Extract the (X, Y) coordinate from the center of the cell holding the provided text.  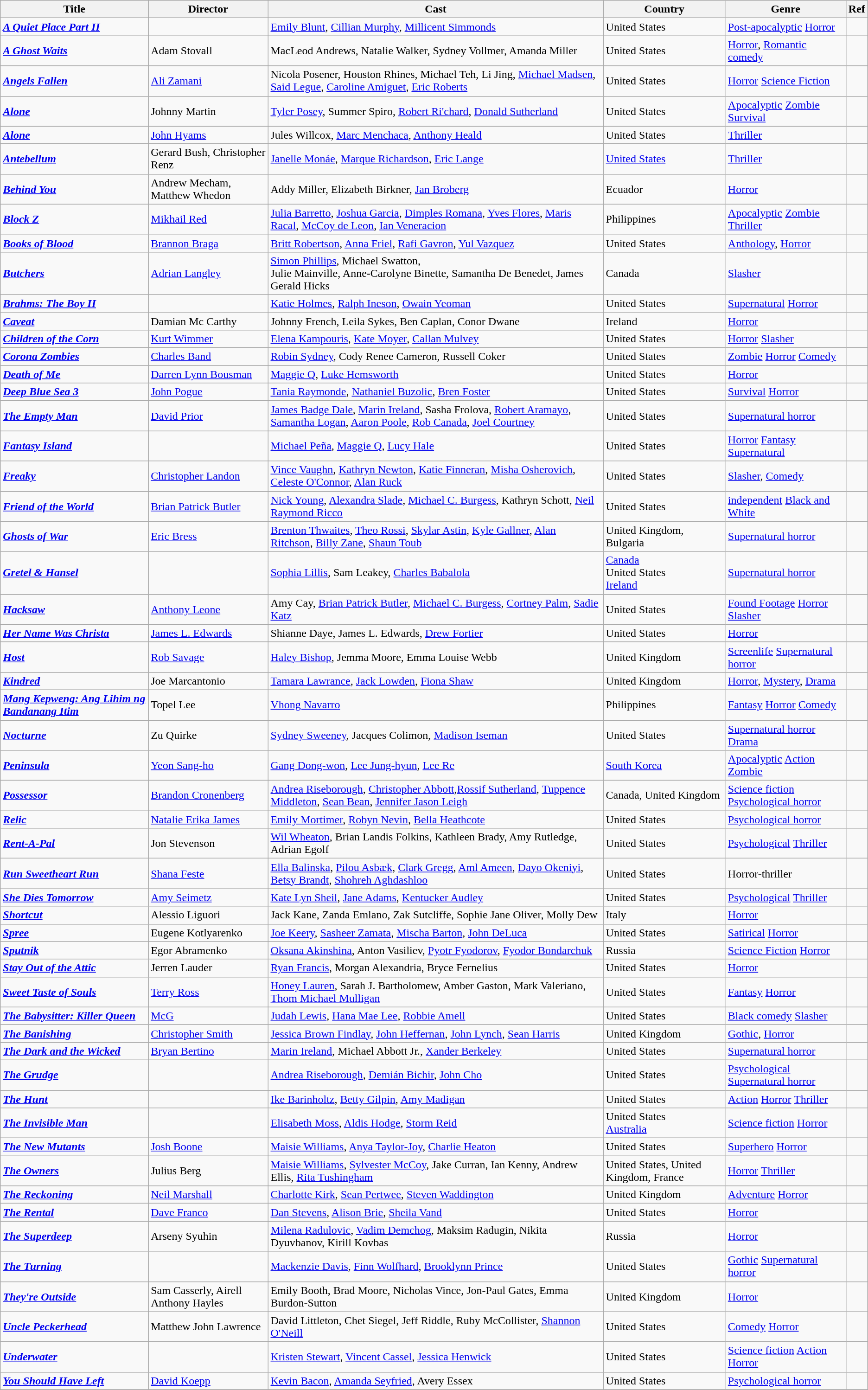
Ella Balinska, Pilou Asbæk, Clark Gregg, Aml Ameen, Dayo Okeniyi, Betsy Brandt, Shohreh Aghdashloo (436, 874)
Science fiction Action Horror (785, 1357)
The Grudge (74, 1075)
Horror, Romantic comedy (785, 51)
Butchers (74, 273)
Ireland (664, 321)
Corona Zombies (74, 357)
The Hunt (74, 1099)
Dan Stevens, Alison Brie, Sheila Vand (436, 1212)
Natalie Erika James (208, 820)
Matthew John Lawrence (208, 1326)
The Reckoning (74, 1195)
Johnny French, Leila Sykes, Ben Caplan, Conor Dwane (436, 321)
Kindred (74, 681)
Survival Horror (785, 392)
Science Fiction Horror (785, 950)
Apocalyptic Zombie Thriller (785, 219)
Christopher Smith (208, 1033)
Charlotte Kirk, Sean Pertwee, Steven Waddington (436, 1195)
Josh Boone (208, 1147)
Found Footage Horror Slasher (785, 609)
Host (74, 657)
Friend of the World (74, 506)
Alessio Liguori (208, 915)
Sputnik (74, 950)
Horror, Mystery, Drama (785, 681)
The Banishing (74, 1033)
Neil Marshall (208, 1195)
Stay Out of the Attic (74, 968)
Christopher Landon (208, 476)
The Invisible Man (74, 1123)
Honey Lauren, Sarah J. Bartholomew, Amber Gaston, Mark Valeriano, Thom Michael Mulligan (436, 992)
Books of Blood (74, 243)
James L. Edwards (208, 633)
Sam Casserly, Airell Anthony Hayles (208, 1297)
Dave Franco (208, 1212)
independent Black and White (785, 506)
Milena Radulovic, Vadim Demchog, Maksim Radugin, Nikita Dyuvbanov, Kirill Kovbas (436, 1236)
Andrew Mecham, Matthew Whedon (208, 189)
Supernatural Horror (785, 303)
United States, United Kingdom, France (664, 1171)
Joe Marcantonio (208, 681)
Brenton Thwaites, Theo Rossi, Skylar Astin, Kyle Gallner, Alan Ritchson, Billy Zane, Shaun Toub (436, 536)
Horror Thriller (785, 1171)
Emily Mortimer, Robyn Nevin, Bella Heathcote (436, 820)
Anthology, Horror (785, 243)
Her Name Was Christa (74, 633)
Uncle Peckerhead (74, 1326)
Marin Ireland, Michael Abbott Jr., Xander Berkeley (436, 1051)
Apocalyptic Zombie Survival (785, 111)
Comedy Horror (785, 1326)
Andrea Riseborough, Demián Bichir, John Cho (436, 1075)
The New Mutants (74, 1147)
Rent-A-Pal (74, 843)
The Rental (74, 1212)
Possessor (74, 796)
Angels Fallen (74, 81)
Ali Zamani (208, 81)
Terry Ross (208, 992)
Mang Kepweng: Ang Lihim ng Bandanang Itim (74, 705)
Brannon Braga (208, 243)
Johnny Martin (208, 111)
Kate Lyn Sheil, Jane Adams, Kentucker Audley (436, 897)
Eugene Kotlyarenko (208, 933)
Ryan Francis, Morgan Alexandria, Bryce Fernelius (436, 968)
Vhong Navarro (436, 705)
Genre (785, 9)
Action Horror Thriller (785, 1099)
Slasher, Comedy (785, 476)
Emily Blunt, Cillian Murphy, Millicent Simmonds (436, 27)
Britt Robertson, Anna Friel, Rafi Gavron, Yul Vazquez (436, 243)
Elisabeth Moss, Aldis Hodge, Storm Reid (436, 1123)
Andrea Riseborough, Christopher Abbott,Rossif Sutherland, Tuppence Middleton, Sean Bean, Jennifer Jason Leigh (436, 796)
Superhero Horror (785, 1147)
Supernatural horror Drama (785, 735)
Ike Barinholtz, Betty Gilpin, Amy Madigan (436, 1099)
Jon Stevenson (208, 843)
Post-apocalyptic Horror (785, 27)
Sydney Sweeney, Jacques Colimon, Madison Iseman (436, 735)
Mackenzie Davis, Finn Wolfhard, Brooklynn Prince (436, 1266)
Peninsula (74, 765)
Adventure Horror (785, 1195)
Satirical Horror (785, 933)
Relic (74, 820)
The Turning (74, 1266)
Deep Blue Sea 3 (74, 392)
Charles Band (208, 357)
Ghosts of War (74, 536)
Damian Mc Carthy (208, 321)
Horror Fantasy Supernatural (785, 446)
Shana Feste (208, 874)
Judah Lewis, Hana Mae Lee, Robbie Amell (436, 1016)
Fantasy Horror (785, 992)
Antebellum (74, 159)
Brahms: The Boy II (74, 303)
Yeon Sang-ho (208, 765)
Title (74, 9)
Behind You (74, 189)
United Kingdom, Bulgaria (664, 536)
Block Z (74, 219)
Tyler Posey, Summer Spiro, Robert Ri'chard, Donald Sutherland (436, 111)
Wil Wheaton, Brian Landis Folkins, Kathleen Brady, Amy Rutledge, Adrian Egolf (436, 843)
Nick Young, Alexandra Slade, Michael C. Burgess, Kathryn Schott, Neil Raymond Ricco (436, 506)
Apocalyptic Action Zombie (785, 765)
Haley Bishop, Jemma Moore, Emma Louise Webb (436, 657)
Robin Sydney, Cody Renee Cameron, Russell Coker (436, 357)
Italy (664, 915)
Topel Lee (208, 705)
Simon Phillips, Michael Swatton,Julie Mainville, Anne-Carolyne Binette, Samantha De Benedet, James Gerald Hicks (436, 273)
Cast (436, 9)
Adrian Langley (208, 273)
Maggie Q, Luke Hemsworth (436, 374)
The Owners (74, 1171)
Jack Kane, Zanda Emlano, Zak Sutcliffe, Sophie Jane Oliver, Molly Dew (436, 915)
Psychological Supernatural horror (785, 1075)
The Dark and the Wicked (74, 1051)
United StatesAustralia (664, 1123)
Canada, United Kingdom (664, 796)
Gothic Supernatural horror (785, 1266)
Director (208, 9)
Gang Dong-won, Lee Jung-hyun, Lee Re (436, 765)
Gothic, Horror (785, 1033)
Fantasy Island (74, 446)
A Ghost Waits (74, 51)
Egor Abramenko (208, 950)
Canada (664, 273)
Maisie Williams, Anya Taylor-Joy, Charlie Heaton (436, 1147)
Ecuador (664, 189)
Brandon Cronenberg (208, 796)
Horror Slasher (785, 339)
Oksana Akinshina, Anton Vasiliev, Pyotr Fyodorov, Fyodor Bondarchuk (436, 950)
Slasher (785, 273)
David Littleton, Chet Siegel, Jeff Riddle, Ruby McCollister, Shannon O'Neill (436, 1326)
Addy Miller, Elizabeth Birkner, Jan Broberg (436, 189)
Hacksaw (74, 609)
Tamara Lawrance, Jack Lowden, Fiona Shaw (436, 681)
You Should Have Left (74, 1381)
Emily Booth, Brad Moore, Nicholas Vince, Jon-Paul Gates, Emma Burdon-Sutton (436, 1297)
McG (208, 1016)
Kristen Stewart, Vincent Cassel, Jessica Henwick (436, 1357)
Jerren Lauder (208, 968)
Spree (74, 933)
Kurt Wimmer (208, 339)
Katie Holmes, Ralph Ineson, Owain Yeoman (436, 303)
A Quiet Place Part II (74, 27)
Sophia Lillis, Sam Leakey, Charles Babalola (436, 573)
Shianne Daye, James L. Edwards, Drew Fortier (436, 633)
Eric Bress (208, 536)
Brian Patrick Butler (208, 506)
Janelle Monáe, Marque Richardson, Eric Lange (436, 159)
Michael Peña, Maggie Q, Lucy Hale (436, 446)
Science fiction Psychological horror (785, 796)
Julius Berg (208, 1171)
The Babysitter: Killer Queen (74, 1016)
Fantasy Horror Comedy (785, 705)
Mikhail Red (208, 219)
Run Sweetheart Run (74, 874)
Country (664, 9)
Julia Barretto, Joshua Garcia, Dimples Romana, Yves Flores, Maris Racal, McCoy de Leon, Ian Veneracion (436, 219)
Science fiction Horror (785, 1123)
Darren Lynn Bousman (208, 374)
Anthony Leone (208, 609)
Horror-thriller (785, 874)
Horror Science Fiction (785, 81)
She Dies Tomorrow (74, 897)
Joe Keery, Sasheer Zamata, Mischa Barton, John DeLuca (436, 933)
MacLeod Andrews, Natalie Walker, Sydney Vollmer, Amanda Miller (436, 51)
Zu Quirke (208, 735)
Caveat (74, 321)
Jules Willcox, Marc Menchaca, Anthony Heald (436, 135)
Gerard Bush, Christopher Renz (208, 159)
They're Outside (74, 1297)
Freaky (74, 476)
Bryan Bertino (208, 1051)
CanadaUnited StatesIreland (664, 573)
David Prior (208, 416)
John Hyams (208, 135)
Gretel & Hansel (74, 573)
Amy Cay, Brian Patrick Butler, Michael C. Burgess, Cortney Palm, Sadie Katz (436, 609)
Tania Raymonde, Nathaniel Buzolic, Bren Foster (436, 392)
Elena Kampouris, Kate Moyer, Callan Mulvey (436, 339)
Kevin Bacon, Amanda Seyfried, Avery Essex (436, 1381)
Ref (857, 9)
The Superdeep (74, 1236)
Screenlife Supernatural horror (785, 657)
Nocturne (74, 735)
James Badge Dale, Marin Ireland, Sasha Frolova, Robert Aramayo, Samantha Logan, Aaron Poole, Rob Canada, Joel Courtney (436, 416)
Death of Me (74, 374)
Rob Savage (208, 657)
Underwater (74, 1357)
Arseny Syuhin (208, 1236)
The Empty Man (74, 416)
Jessica Brown Findlay, John Heffernan, John Lynch, Sean Harris (436, 1033)
South Korea (664, 765)
Shortcut (74, 915)
Zombie Horror Comedy (785, 357)
Children of the Corn (74, 339)
John Pogue (208, 392)
Amy Seimetz (208, 897)
Sweet Taste of Souls (74, 992)
Maisie Williams, Sylvester McCoy, Jake Curran, Ian Kenny, Andrew Ellis, Rita Tushingham (436, 1171)
Vince Vaughn, Kathryn Newton, Katie Finneran, Misha Osherovich, Celeste O'Connor, Alan Ruck (436, 476)
Adam Stovall (208, 51)
Black comedy Slasher (785, 1016)
David Koepp (208, 1381)
Nicola Posener, Houston Rhines, Michael Teh, Li Jing, Michael Madsen, Said Legue, Caroline Amiguet, Eric Roberts (436, 81)
